Determine the (x, y) coordinate at the center of the cell enclosing the given text.  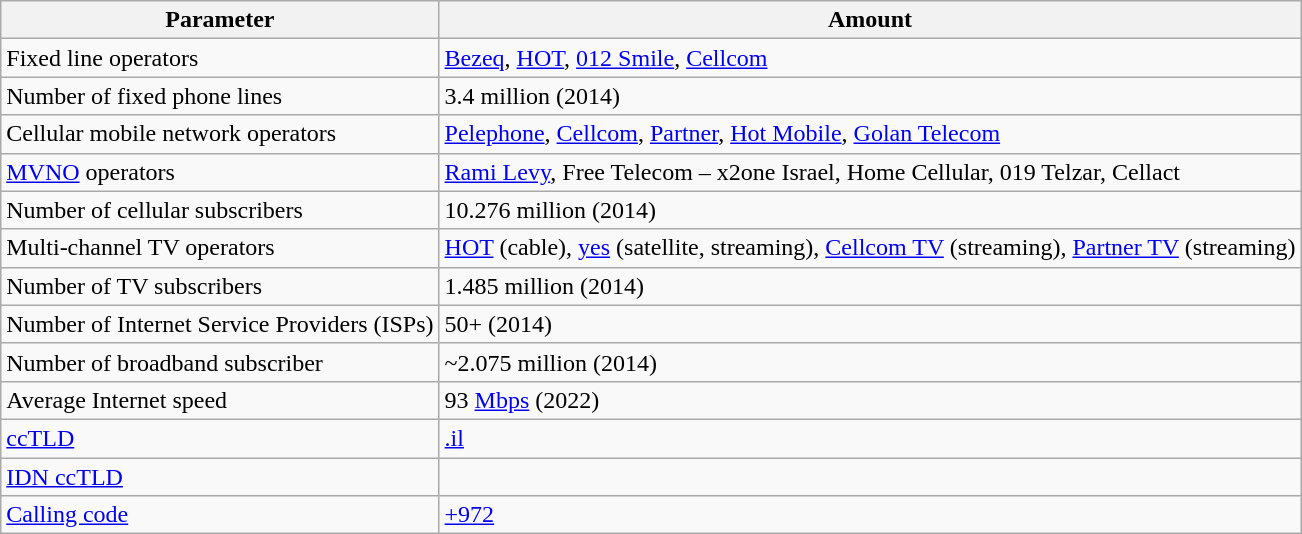
1.485 million (2014) (870, 286)
Number of broadband subscriber (220, 362)
Cellular mobile network operators (220, 134)
Multi-channel TV operators (220, 248)
Average Internet speed (220, 400)
+972 (870, 515)
Number of fixed phone lines (220, 96)
Number of TV subscribers (220, 286)
Number of cellular subscribers (220, 210)
3.4 million (2014) (870, 96)
IDN ccTLD (220, 477)
ccTLD (220, 438)
~2.075 million (2014) (870, 362)
Calling code (220, 515)
Parameter (220, 20)
Number of Internet Service Providers (ISPs) (220, 324)
Rami Levy, Free Telecom – x2one Israel, Home Cellular, 019 Telzar, Cellact (870, 172)
93 Mbps (2022) (870, 400)
HOT (cable), yes (satellite, streaming), Cellcom TV (streaming), Partner TV (streaming) (870, 248)
.il (870, 438)
10.276 million (2014) (870, 210)
Amount (870, 20)
Pelephone, Cellcom, Partner, Hot Mobile, Golan Telecom (870, 134)
Bezeq, HOT, 012 Smile, Cellcom (870, 58)
MVNO operators (220, 172)
50+ (2014) (870, 324)
Fixed line operators (220, 58)
